Identify which cell holds the provided text, then report its (X, Y) central coordinate. 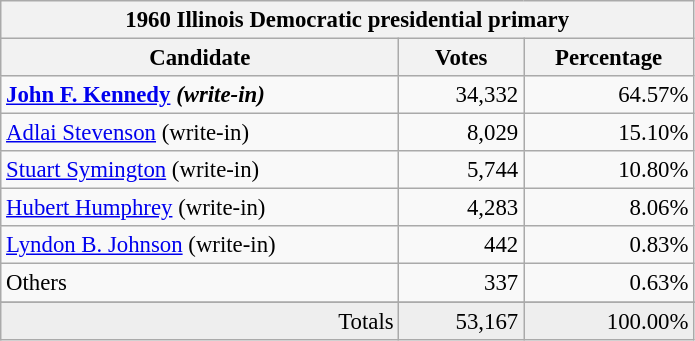
64.57% (609, 95)
0.63% (609, 283)
Hubert Humphrey (write-in) (200, 208)
Stuart Symington (write-in) (200, 170)
Votes (462, 58)
1960 Illinois Democratic presidential primary (348, 20)
John F. Kennedy (write-in) (200, 95)
5,744 (462, 170)
100.00% (609, 321)
53,167 (462, 321)
15.10% (609, 133)
8.06% (609, 208)
Candidate (200, 58)
10.80% (609, 170)
Percentage (609, 58)
Lyndon B. Johnson (write-in) (200, 245)
34,332 (462, 95)
4,283 (462, 208)
0.83% (609, 245)
Totals (200, 321)
Adlai Stevenson (write-in) (200, 133)
442 (462, 245)
Others (200, 283)
8,029 (462, 133)
337 (462, 283)
